Output the (X, Y) coordinate of the center of the cell containing the given text.  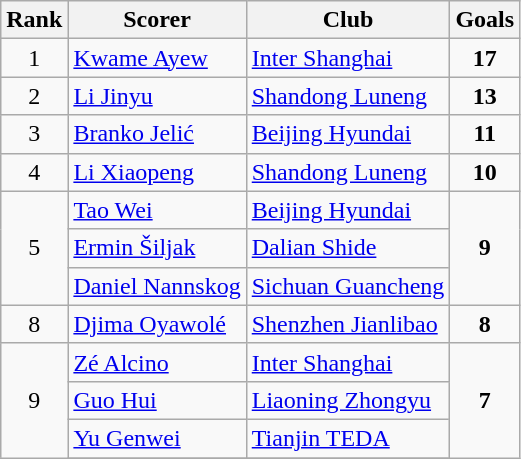
13 (485, 96)
Ermin Šiljak (157, 248)
Yu Genwei (157, 438)
7 (485, 400)
3 (34, 134)
10 (485, 172)
Tao Wei (157, 210)
Tianjin TEDA (348, 438)
Li Xiaopeng (157, 172)
Scorer (157, 20)
Sichuan Guancheng (348, 286)
Liaoning Zhongyu (348, 400)
2 (34, 96)
4 (34, 172)
Djima Oyawolé (157, 324)
Shenzhen Jianlibao (348, 324)
Li Jinyu (157, 96)
Club (348, 20)
Dalian Shide (348, 248)
5 (34, 248)
Daniel Nannskog (157, 286)
Guo Hui (157, 400)
11 (485, 134)
17 (485, 58)
Rank (34, 20)
Branko Jelić (157, 134)
Kwame Ayew (157, 58)
Goals (485, 20)
Zé Alcino (157, 362)
1 (34, 58)
